From the cell containing the given text, extract its center point as (X, Y) coordinate. 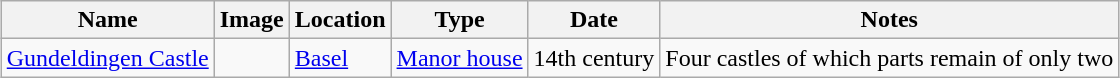
Manor house (460, 58)
Basel (340, 58)
Date (594, 20)
Four castles of which parts remain of only two (890, 58)
Name (108, 20)
Image (252, 20)
Gundeldingen Castle (108, 58)
Location (340, 20)
Type (460, 20)
Notes (890, 20)
14th century (594, 58)
